Detect which cell encompasses the target text, then output its (x, y) center coordinate. 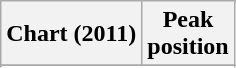
Peakposition (188, 34)
Chart (2011) (72, 34)
